Locate the cell with the specified text and output its (X, Y) center coordinate. 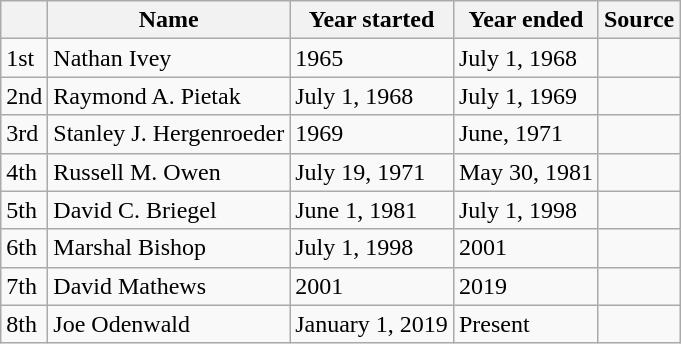
Marshal Bishop (169, 248)
Source (638, 20)
Joe Odenwald (169, 324)
7th (24, 286)
January 1, 2019 (372, 324)
Present (526, 324)
1965 (372, 58)
3rd (24, 134)
Year ended (526, 20)
Name (169, 20)
Year started (372, 20)
4th (24, 172)
6th (24, 248)
July 1, 1969 (526, 96)
1969 (372, 134)
David Mathews (169, 286)
2019 (526, 286)
June, 1971 (526, 134)
Russell M. Owen (169, 172)
June 1, 1981 (372, 210)
David C. Briegel (169, 210)
May 30, 1981 (526, 172)
Stanley J. Hergenroeder (169, 134)
July 19, 1971 (372, 172)
Nathan Ivey (169, 58)
Raymond A. Pietak (169, 96)
5th (24, 210)
8th (24, 324)
2nd (24, 96)
1st (24, 58)
